Return the [x, y] coordinate for the center point of the cell that contains the specified text.  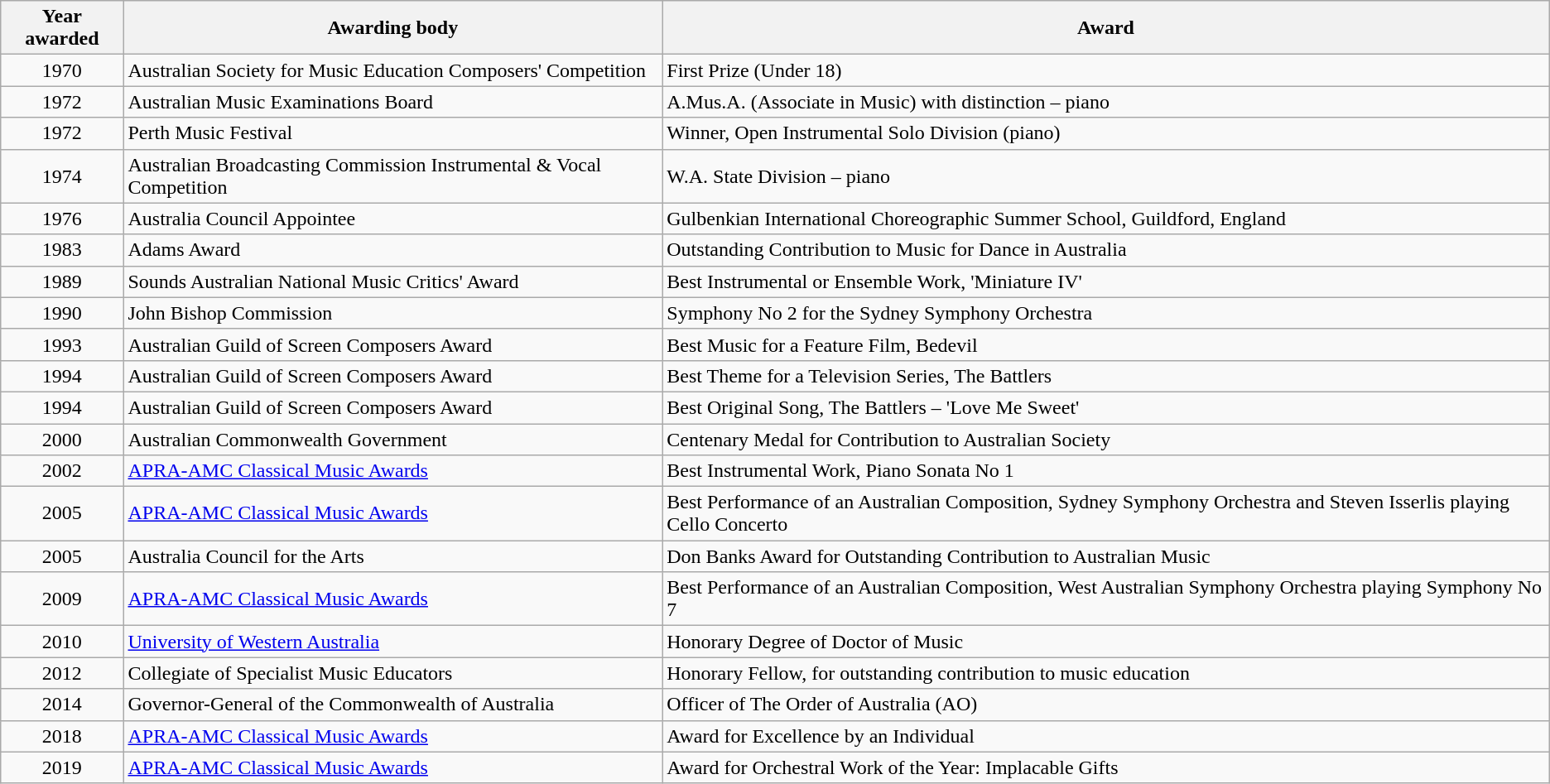
Best Instrumental or Ensemble Work, 'Miniature IV' [1106, 281]
1974 [62, 176]
Australian Commonwealth Government [392, 440]
Australian Music Examinations Board [392, 102]
2014 [62, 705]
2000 [62, 440]
Best Instrumental Work, Piano Sonata No 1 [1106, 471]
2002 [62, 471]
Governor-General of the Commonwealth of Australia [392, 705]
Best Performance of an Australian Composition, Sydney Symphony Orchestra and Steven Isserlis playing Cello Concerto [1106, 513]
Adams Award [392, 250]
Outstanding Contribution to Music for Dance in Australia [1106, 250]
Best Theme for a Television Series, The Battlers [1106, 376]
John Bishop Commission [392, 313]
1989 [62, 281]
Best Performance of an Australian Composition, West Australian Symphony Orchestra playing Symphony No 7 [1106, 599]
Best Original Song, The Battlers – 'Love Me Sweet' [1106, 407]
Awarding body [392, 28]
1990 [62, 313]
Don Banks Award for Outstanding Contribution to Australian Music [1106, 556]
W.A. State Division – piano [1106, 176]
Symphony No 2 for the Sydney Symphony Orchestra [1106, 313]
1983 [62, 250]
2012 [62, 673]
Officer of The Order of Australia (AO) [1106, 705]
Collegiate of Specialist Music Educators [392, 673]
Winner, Open Instrumental Solo Division (piano) [1106, 133]
Best Music for a Feature Film, Bedevil [1106, 344]
Australian Broadcasting Commission Instrumental & Vocal Competition [392, 176]
2018 [62, 736]
Honorary Fellow, for outstanding contribution to music education [1106, 673]
Perth Music Festival [392, 133]
1976 [62, 219]
1970 [62, 70]
Centenary Medal for Contribution to Australian Society [1106, 440]
Year awarded [62, 28]
Sounds Australian National Music Critics' Award [392, 281]
Award [1106, 28]
2019 [62, 767]
Award for Excellence by an Individual [1106, 736]
First Prize (Under 18) [1106, 70]
2010 [62, 642]
Australia Council for the Arts [392, 556]
Award for Orchestral Work of the Year: Implacable Gifts [1106, 767]
Australian Society for Music Education Composers' Competition [392, 70]
Honorary Degree of Doctor of Music [1106, 642]
Gulbenkian International Choreographic Summer School, Guildford, England [1106, 219]
A.Mus.A. (Associate in Music) with distinction – piano [1106, 102]
1993 [62, 344]
University of Western Australia [392, 642]
2009 [62, 599]
Australia Council Appointee [392, 219]
